Return [X, Y] of the center of cell containing provided text 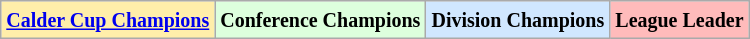
Calder Cup Champions [108, 20]
Division Champions [518, 20]
Conference Champions [320, 20]
League Leader [680, 20]
